Locate the cell with the specified text and output its [x, y] center coordinate. 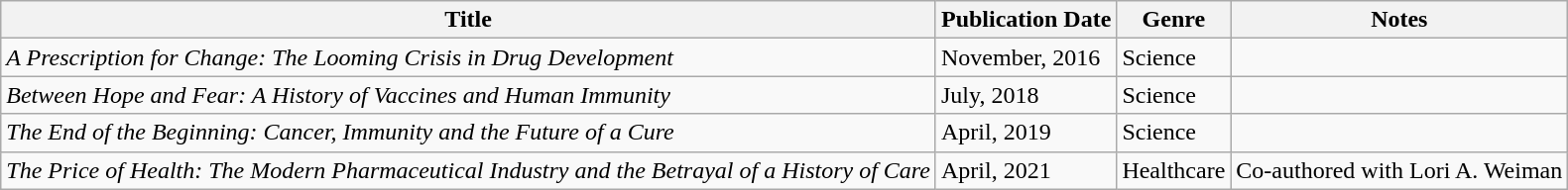
April, 2021 [1025, 170]
Between Hope and Fear: A History of Vaccines and Human Immunity [468, 95]
The End of the Beginning: Cancer, Immunity and the Future of a Cure [468, 133]
Title [468, 20]
Notes [1399, 20]
April, 2019 [1025, 133]
Genre [1174, 20]
November, 2016 [1025, 57]
The Price of Health: The Modern Pharmaceutical Industry and the Betrayal of a History of Care [468, 170]
July, 2018 [1025, 95]
Publication Date [1025, 20]
A Prescription for Change: The Looming Crisis in Drug Development [468, 57]
Healthcare [1174, 170]
Co-authored with Lori A. Weiman [1399, 170]
